Scan for the cell matching the given text and deliver its (X, Y) coordinate at center. 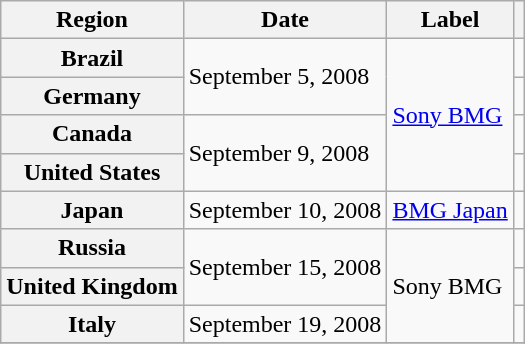
Label (450, 20)
September 9, 2008 (285, 153)
United States (92, 172)
September 10, 2008 (285, 210)
Date (285, 20)
Russia (92, 248)
September 5, 2008 (285, 77)
BMG Japan (450, 210)
Japan (92, 210)
United Kingdom (92, 286)
September 19, 2008 (285, 324)
Italy (92, 324)
Germany (92, 96)
Canada (92, 134)
Brazil (92, 58)
September 15, 2008 (285, 267)
Region (92, 20)
